Locate the cell with the specified text and output its (x, y) center coordinate. 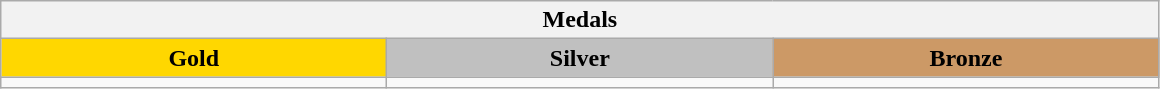
Gold (194, 58)
Bronze (966, 58)
Medals (580, 20)
Silver (580, 58)
